Search for the cell housing the specified text and yield its [X, Y] center coordinate. 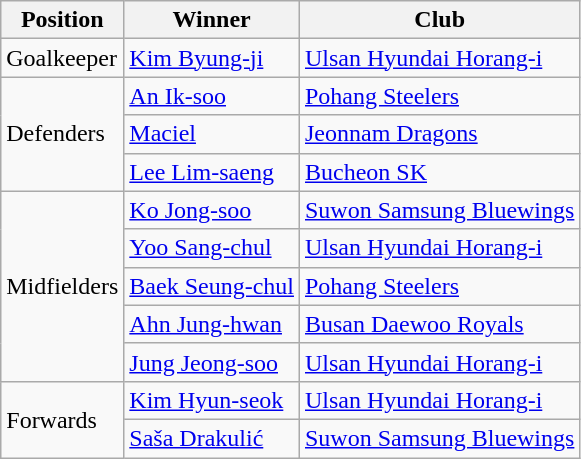
Kim Hyun-seok [212, 400]
Goalkeeper [62, 58]
Ahn Jung-hwan [212, 324]
Bucheon SK [439, 172]
Club [439, 20]
Lee Lim-saeng [212, 172]
Kim Byung-ji [212, 58]
Ko Jong-soo [212, 210]
Forwards [62, 419]
Jeonnam Dragons [439, 134]
Yoo Sang-chul [212, 248]
Winner [212, 20]
Saša Drakulić [212, 438]
Position [62, 20]
Maciel [212, 134]
Jung Jeong-soo [212, 362]
Midfielders [62, 286]
An Ik-soo [212, 96]
Defenders [62, 134]
Baek Seung-chul [212, 286]
Busan Daewoo Royals [439, 324]
